Find where the given text appears and provide that cell's center as [X, Y] coordinate. 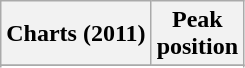
Peakposition [197, 34]
Charts (2011) [76, 34]
